Provide the (x, y) coordinate of the cell's center where the given text is located.  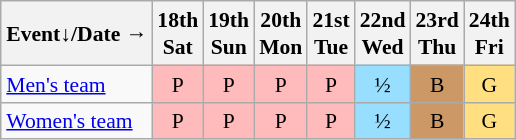
Event↓/Date → (76, 33)
23rdThu (436, 33)
19thSun (228, 33)
Men's team (76, 84)
20thMon (280, 33)
18thSat (178, 33)
22ndWed (383, 33)
Women's team (76, 120)
24thFri (490, 33)
21stTue (330, 33)
